Find where the given text appears and provide that cell's center as (X, Y) coordinate. 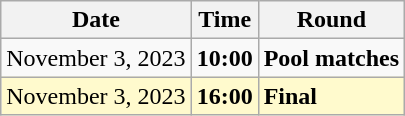
16:00 (224, 96)
10:00 (224, 58)
Pool matches (331, 58)
Final (331, 96)
Time (224, 20)
Date (96, 20)
Round (331, 20)
